Capture the cell that displays the provided text and extract its [X, Y] central coordinate. 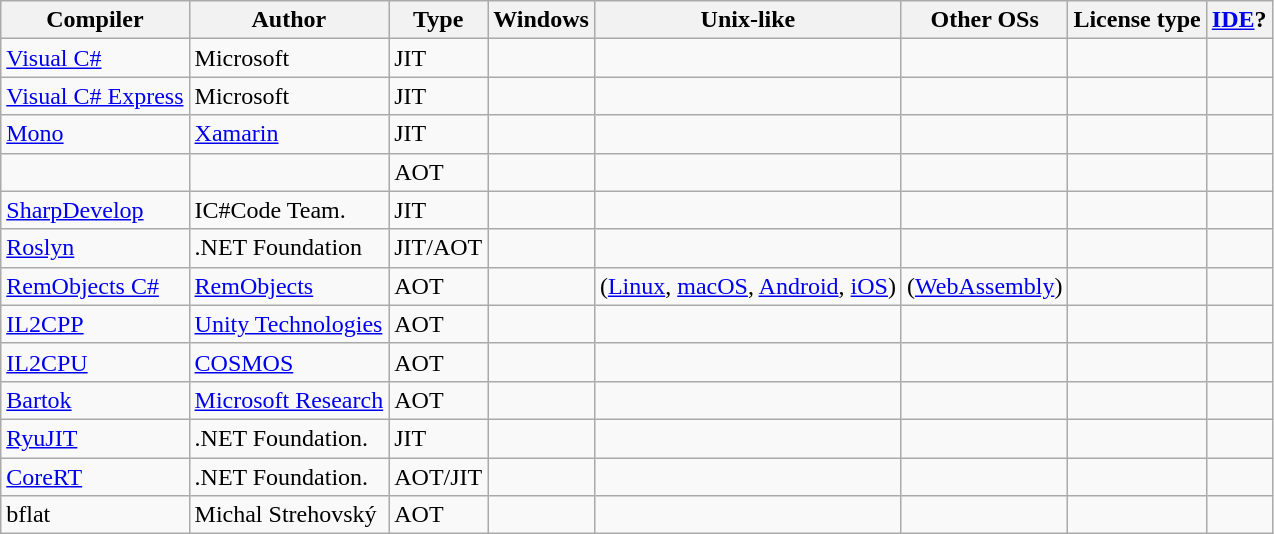
Unity Technologies [289, 324]
Compiler [95, 20]
Author [289, 20]
Mono [95, 134]
(WebAssembly) [984, 286]
Visual C# Express [95, 96]
RemObjects C# [95, 286]
IDE? [1239, 20]
COSMOS [289, 362]
(Linux, macOS, Android, iOS) [748, 286]
Microsoft Research [289, 400]
CoreRT [95, 477]
Roslyn [95, 248]
Xamarin [289, 134]
RemObjects [289, 286]
Windows [542, 20]
Type [438, 20]
IL2CPP [95, 324]
License type [1137, 20]
Other OSs [984, 20]
.NET Foundation [289, 248]
IL2CPU [95, 362]
AOT/JIT [438, 477]
RyuJIT [95, 438]
Michal Strehovský [289, 515]
SharpDevelop [95, 210]
bflat [95, 515]
IC#Code Team. [289, 210]
JIT/AOT [438, 248]
Bartok [95, 400]
Visual C# [95, 58]
Unix-like [748, 20]
